Capture the cell that displays the provided text and extract its [x, y] central coordinate. 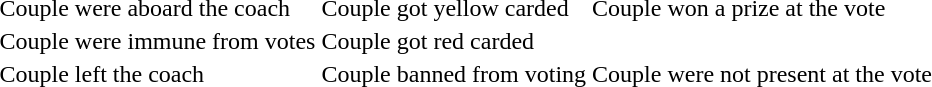
Couple got red carded [454, 41]
